For the text-containing cell, return its midpoint in (X, Y) coordinate format. 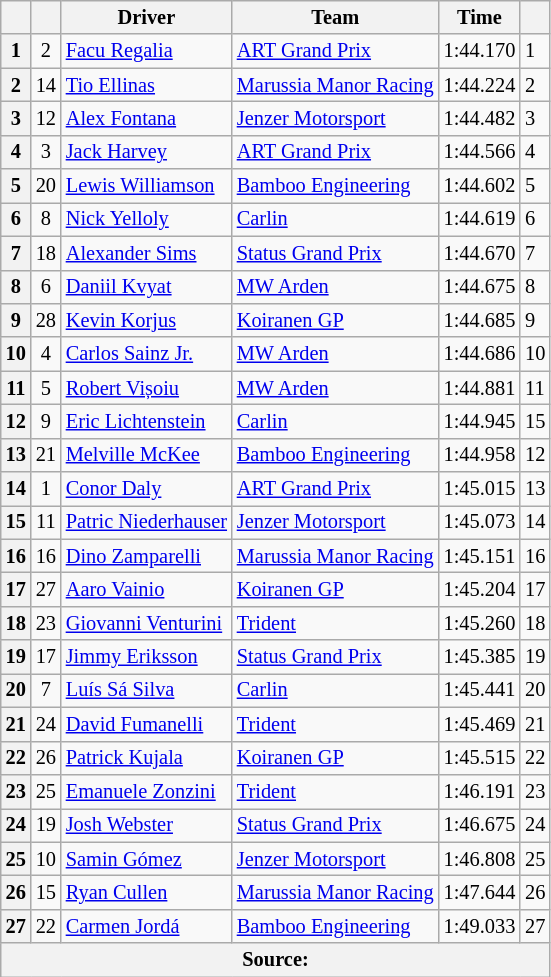
David Fumanelli (146, 724)
1:45.385 (480, 657)
Josh Webster (146, 825)
1:45.441 (480, 690)
1:45.015 (480, 489)
Samin Gómez (146, 859)
Patrick Kujala (146, 758)
Jimmy Eriksson (146, 657)
1:49.033 (480, 926)
1:44.224 (480, 85)
1:44.685 (480, 320)
Alex Fontana (146, 118)
1:44.482 (480, 118)
Team (336, 17)
Ryan Cullen (146, 892)
1:44.619 (480, 219)
1:44.566 (480, 152)
Patric Niederhauser (146, 522)
Dino Zamparelli (146, 556)
1:44.170 (480, 51)
Time (480, 17)
1:44.602 (480, 186)
1:45.260 (480, 623)
Carmen Jordá (146, 926)
Robert Vișoiu (146, 388)
1:44.958 (480, 455)
1:45.469 (480, 724)
Carlos Sainz Jr. (146, 354)
1:44.675 (480, 287)
Alexander Sims (146, 253)
Melville McKee (146, 455)
Jack Harvey (146, 152)
Facu Regalia (146, 51)
1:45.151 (480, 556)
1:45.073 (480, 522)
Tio Ellinas (146, 85)
1:45.204 (480, 589)
Aaro Vainio (146, 589)
Giovanni Venturini (146, 623)
Conor Daly (146, 489)
Eric Lichtenstein (146, 421)
28 (46, 320)
1:45.515 (480, 758)
1:44.686 (480, 354)
1:46.191 (480, 791)
Emanuele Zonzini (146, 791)
1:44.945 (480, 421)
Driver (146, 17)
Source: (276, 960)
1:47.644 (480, 892)
Nick Yelloly (146, 219)
Lewis Williamson (146, 186)
Luís Sá Silva (146, 690)
Daniil Kvyat (146, 287)
Kevin Korjus (146, 320)
1:44.670 (480, 253)
1:44.881 (480, 388)
1:46.808 (480, 859)
1:46.675 (480, 825)
